Pinpoint the cell where the given text exists, returning its [X, Y] midpoint coordinate. 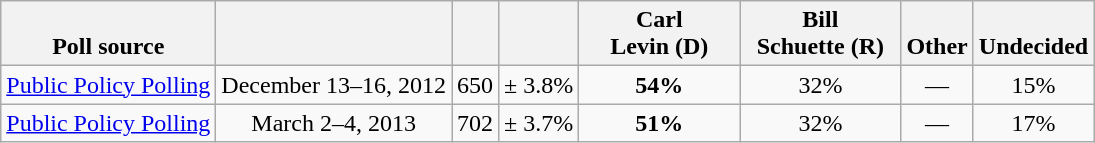
Undecided [1033, 34]
Poll source [108, 34]
December 13–16, 2012 [334, 85]
Other [937, 34]
BillSchuette (R) [820, 34]
CarlLevin (D) [660, 34]
17% [1033, 123]
± 3.7% [539, 123]
54% [660, 85]
51% [660, 123]
March 2–4, 2013 [334, 123]
15% [1033, 85]
650 [476, 85]
702 [476, 123]
± 3.8% [539, 85]
